Detect which cell encompasses the target text, then output its [x, y] center coordinate. 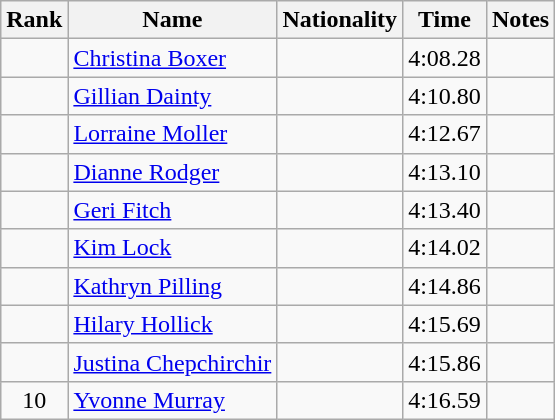
4:12.67 [445, 134]
Justina Chepchirchir [172, 362]
Gillian Dainty [172, 96]
Kim Lock [172, 248]
Name [172, 20]
Dianne Rodger [172, 172]
4:13.10 [445, 172]
4:08.28 [445, 58]
4:13.40 [445, 210]
4:15.86 [445, 362]
4:10.80 [445, 96]
Christina Boxer [172, 58]
Rank [34, 20]
4:14.02 [445, 248]
10 [34, 400]
4:14.86 [445, 286]
Kathryn Pilling [172, 286]
Yvonne Murray [172, 400]
4:16.59 [445, 400]
4:15.69 [445, 324]
Time [445, 20]
Nationality [340, 20]
Hilary Hollick [172, 324]
Lorraine Moller [172, 134]
Geri Fitch [172, 210]
Notes [520, 20]
